Return the [X, Y] coordinate for the center point of the cell that contains the specified text.  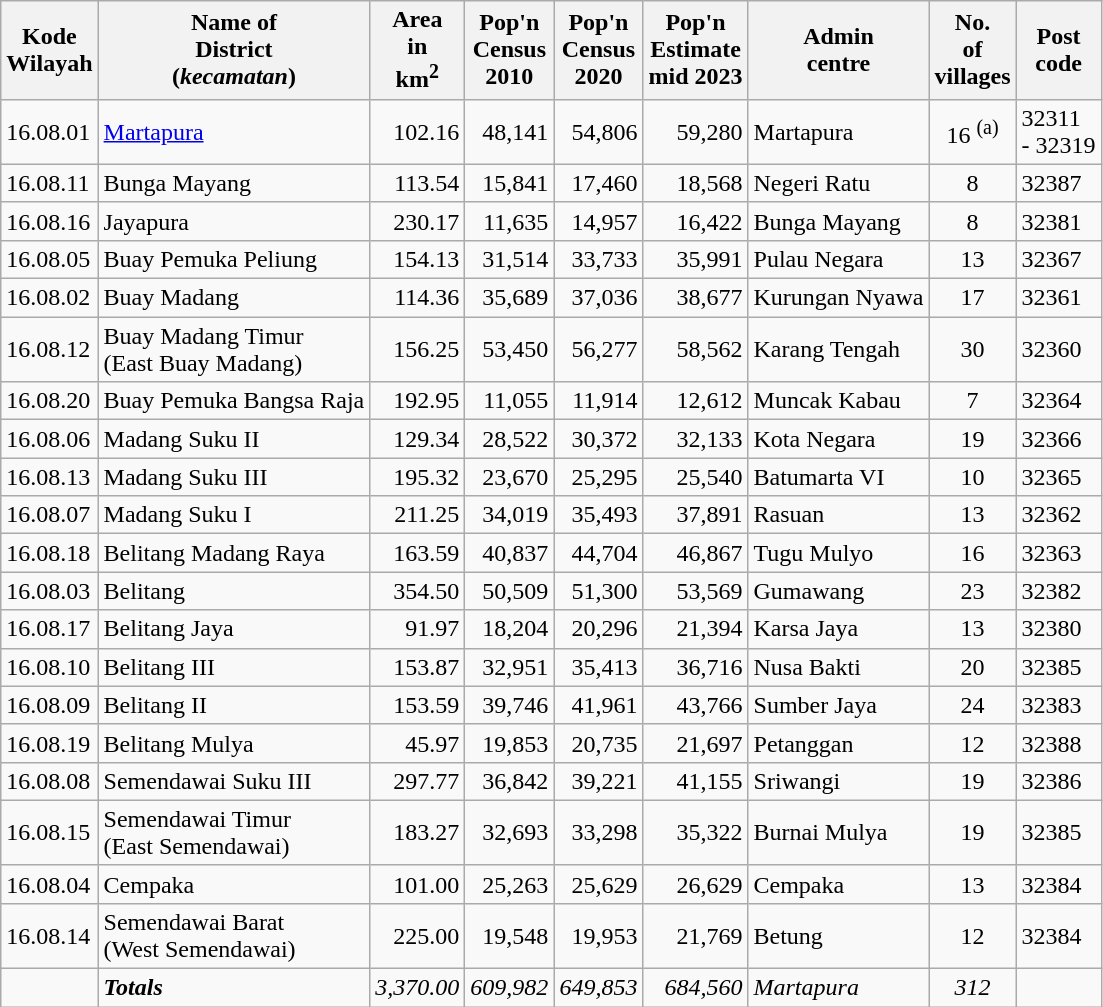
230.17 [418, 221]
Tugu Mulyo [838, 553]
129.34 [418, 439]
39,746 [510, 705]
16,422 [696, 221]
44,704 [598, 553]
16.08.08 [50, 781]
53,569 [696, 591]
32311- 32319 [1058, 132]
101.00 [418, 884]
41,155 [696, 781]
38,677 [696, 298]
11,055 [510, 401]
16.08.13 [50, 477]
Muncak Kabau [838, 401]
16.08.01 [50, 132]
32387 [1058, 183]
16.08.17 [50, 629]
25,295 [598, 477]
Admin centre [838, 50]
26,629 [696, 884]
Madang Suku I [234, 515]
19,853 [510, 743]
Pop'nCensus2010 [510, 50]
32,951 [510, 667]
10 [972, 477]
192.95 [418, 401]
48,141 [510, 132]
609,982 [510, 988]
19,953 [598, 936]
Kurungan Nyawa [838, 298]
16.08.07 [50, 515]
Belitang III [234, 667]
32380 [1058, 629]
50,509 [510, 591]
Belitang Madang Raya [234, 553]
25,263 [510, 884]
Pulau Negara [838, 259]
34,019 [510, 515]
23,670 [510, 477]
91.97 [418, 629]
Batumarta VI [838, 477]
21,697 [696, 743]
16 (a) [972, 132]
23 [972, 591]
3,370.00 [418, 988]
Buay Pemuka Peliung [234, 259]
32383 [1058, 705]
35,689 [510, 298]
45.97 [418, 743]
58,562 [696, 350]
15,841 [510, 183]
35,322 [696, 832]
225.00 [418, 936]
Post code [1058, 50]
Kode Wilayah [50, 50]
Belitang Mulya [234, 743]
18,204 [510, 629]
18,568 [696, 183]
354.50 [418, 591]
40,837 [510, 553]
Area inkm2 [418, 50]
20,735 [598, 743]
Pop'nCensus2020 [598, 50]
Rasuan [838, 515]
297.77 [418, 781]
31,514 [510, 259]
Gumawang [838, 591]
Madang Suku III [234, 477]
36,842 [510, 781]
14,957 [598, 221]
19,548 [510, 936]
Pop'nEstimatemid 2023 [696, 50]
37,036 [598, 298]
25,540 [696, 477]
Name ofDistrict(kecamatan) [234, 50]
16.08.12 [50, 350]
16.08.09 [50, 705]
12,612 [696, 401]
Buay Pemuka Bangsa Raja [234, 401]
32363 [1058, 553]
11,635 [510, 221]
195.32 [418, 477]
32386 [1058, 781]
Sumber Jaya [838, 705]
Semendawai Timur (East Semendawai) [234, 832]
Buay Madang [234, 298]
32388 [1058, 743]
649,853 [598, 988]
32364 [1058, 401]
Belitang Jaya [234, 629]
Totals [234, 988]
35,493 [598, 515]
17 [972, 298]
Kota Negara [838, 439]
35,991 [696, 259]
24 [972, 705]
51,300 [598, 591]
21,394 [696, 629]
20 [972, 667]
16.08.16 [50, 221]
21,769 [696, 936]
Semendawai Suku III [234, 781]
7 [972, 401]
Jayapura [234, 221]
16.08.10 [50, 667]
312 [972, 988]
41,961 [598, 705]
33,298 [598, 832]
35,413 [598, 667]
684,560 [696, 988]
16 [972, 553]
32362 [1058, 515]
153.87 [418, 667]
20,296 [598, 629]
16.08.14 [50, 936]
25,629 [598, 884]
32382 [1058, 591]
102.16 [418, 132]
16.08.03 [50, 591]
28,522 [510, 439]
183.27 [418, 832]
11,914 [598, 401]
32366 [1058, 439]
Burnai Mulya [838, 832]
Nusa Bakti [838, 667]
43,766 [696, 705]
Belitang II [234, 705]
Petanggan [838, 743]
163.59 [418, 553]
37,891 [696, 515]
16.08.18 [50, 553]
16.08.20 [50, 401]
113.54 [418, 183]
32,133 [696, 439]
16.08.05 [50, 259]
36,716 [696, 667]
Belitang [234, 591]
39,221 [598, 781]
32381 [1058, 221]
Semendawai Barat (West Semendawai) [234, 936]
No.ofvillages [972, 50]
32,693 [510, 832]
32361 [1058, 298]
32367 [1058, 259]
211.25 [418, 515]
Karsa Jaya [838, 629]
Sriwangi [838, 781]
53,450 [510, 350]
114.36 [418, 298]
Negeri Ratu [838, 183]
Madang Suku II [234, 439]
59,280 [696, 132]
16.08.19 [50, 743]
16.08.04 [50, 884]
46,867 [696, 553]
Karang Tengah [838, 350]
154.13 [418, 259]
17,460 [598, 183]
16.08.15 [50, 832]
Betung [838, 936]
16.08.06 [50, 439]
156.25 [418, 350]
56,277 [598, 350]
16.08.02 [50, 298]
32365 [1058, 477]
Buay Madang Timur (East Buay Madang) [234, 350]
153.59 [418, 705]
54,806 [598, 132]
30 [972, 350]
32360 [1058, 350]
33,733 [598, 259]
30,372 [598, 439]
16.08.11 [50, 183]
